Find where the given text appears and provide that cell's center as (x, y) coordinate. 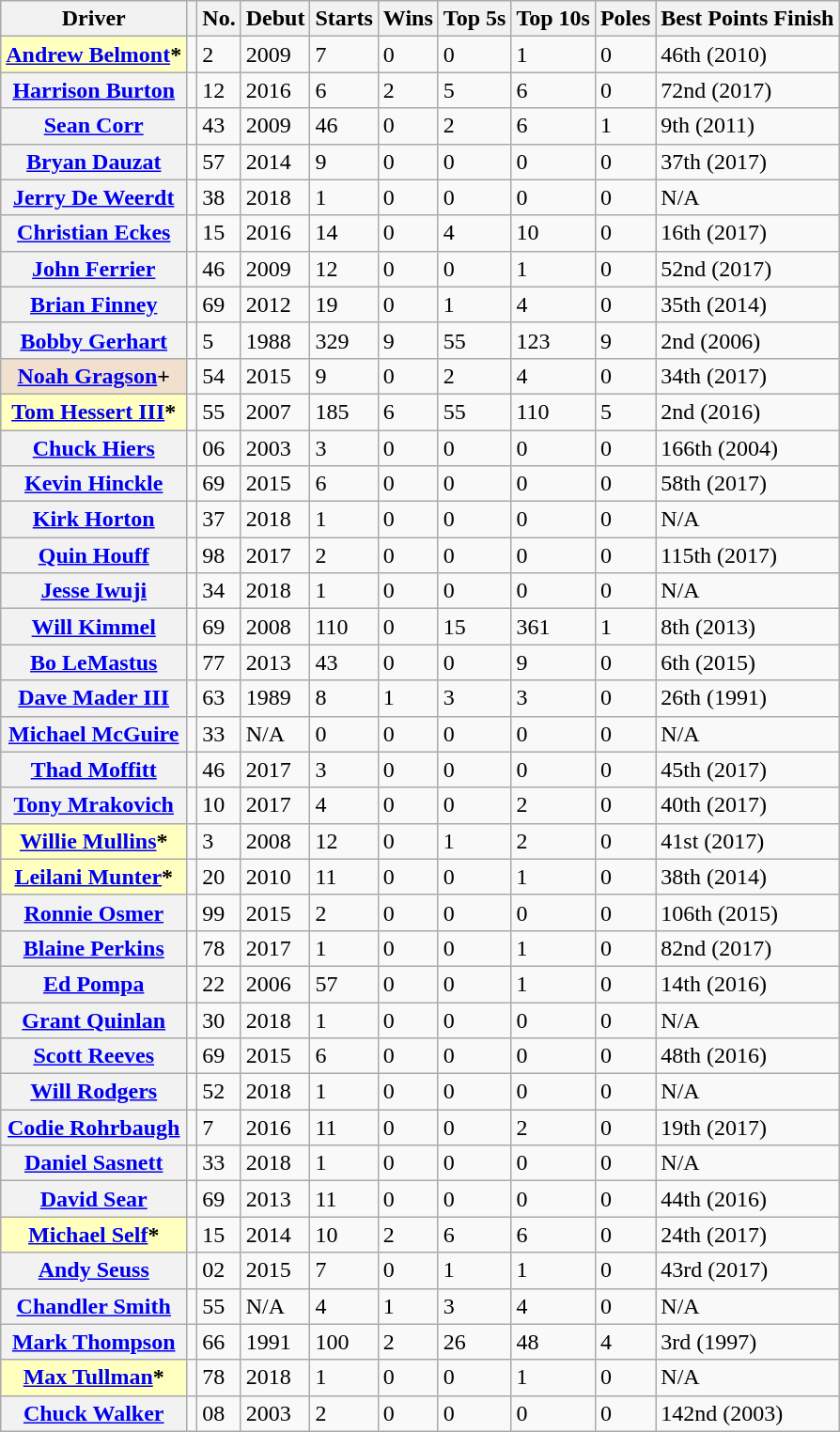
Top 10s (553, 19)
David Sear (94, 1199)
Bo LeMastus (94, 662)
Grant Quinlan (94, 1020)
Wins (408, 19)
37 (219, 520)
Leilani Munter* (94, 877)
Ed Pompa (94, 984)
48th (2016) (748, 1056)
Tom Hessert III* (94, 412)
Debut (275, 19)
41st (2017) (748, 841)
Will Rodgers (94, 1092)
Michael Self* (94, 1235)
66 (219, 1342)
82nd (2017) (748, 948)
45th (2017) (748, 770)
Quin Houff (94, 555)
Poles (625, 19)
Dave Mader III (94, 698)
Codie Rohrbaugh (94, 1128)
Brian Finney (94, 304)
37th (2017) (748, 162)
Tony Mrakovich (94, 805)
Top 5s (474, 19)
Starts (344, 19)
06 (219, 448)
Ronnie Osmer (94, 912)
26 (474, 1342)
43rd (2017) (748, 1270)
52 (219, 1092)
98 (219, 555)
115th (2017) (748, 555)
72nd (2017) (748, 90)
08 (219, 1413)
Andrew Belmont* (94, 54)
46th (2010) (748, 54)
Bobby Gerhart (94, 340)
1991 (275, 1342)
Blaine Perkins (94, 948)
Kirk Horton (94, 520)
52nd (2017) (748, 269)
44th (2016) (748, 1199)
48 (553, 1342)
Bryan Dauzat (94, 162)
Willie Mullins* (94, 841)
Sean Corr (94, 126)
Daniel Sasnett (94, 1163)
24th (2017) (748, 1235)
Max Tullman* (94, 1378)
99 (219, 912)
19th (2017) (748, 1128)
34 (219, 591)
329 (344, 340)
40th (2017) (748, 805)
2nd (2016) (748, 412)
166th (2004) (748, 448)
Mark Thompson (94, 1342)
123 (553, 340)
Jerry De Weerdt (94, 197)
6th (2015) (748, 662)
2007 (275, 412)
Christian Eckes (94, 233)
20 (219, 877)
Will Kimmel (94, 627)
1989 (275, 698)
Scott Reeves (94, 1056)
2012 (275, 304)
Chuck Hiers (94, 448)
185 (344, 412)
Noah Gragson+ (94, 376)
38th (2014) (748, 877)
22 (219, 984)
2010 (275, 877)
19 (344, 304)
No. (219, 19)
Best Points Finish (748, 19)
Driver (94, 19)
Jesse Iwuji (94, 591)
361 (553, 627)
63 (219, 698)
Andy Seuss (94, 1270)
8 (344, 698)
2nd (2006) (748, 340)
Thad Moffitt (94, 770)
Harrison Burton (94, 90)
58th (2017) (748, 484)
8th (2013) (748, 627)
100 (344, 1342)
John Ferrier (94, 269)
77 (219, 662)
14th (2016) (748, 984)
Michael McGuire (94, 734)
142nd (2003) (748, 1413)
34th (2017) (748, 376)
3rd (1997) (748, 1342)
9th (2011) (748, 126)
1988 (275, 340)
02 (219, 1270)
35th (2014) (748, 304)
38 (219, 197)
106th (2015) (748, 912)
14 (344, 233)
Chandler Smith (94, 1306)
Kevin Hinckle (94, 484)
30 (219, 1020)
26th (1991) (748, 698)
Chuck Walker (94, 1413)
54 (219, 376)
16th (2017) (748, 233)
2006 (275, 984)
